Find where the given text appears and provide that cell's center as [X, Y] coordinate. 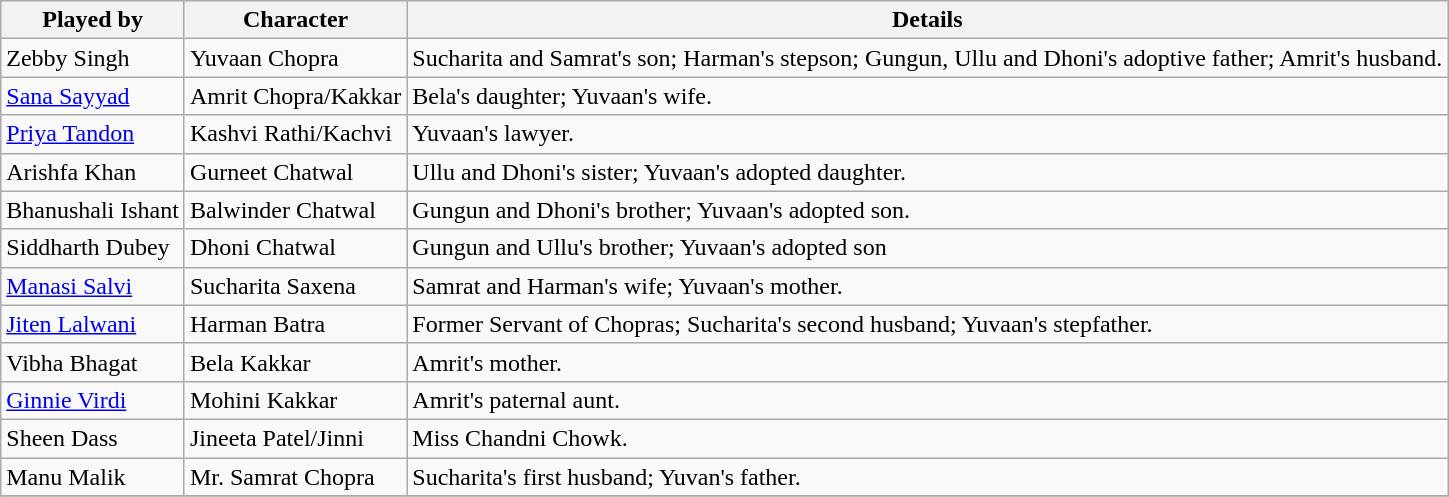
Vibha Bhagat [93, 362]
Arishfa Khan [93, 172]
Gungun and Dhoni's brother; Yuvaan's adopted son. [928, 210]
Ullu and Dhoni's sister; Yuvaan's adopted daughter. [928, 172]
Yuvaan's lawyer. [928, 134]
Sucharita's first husband; Yuvan's father. [928, 477]
Dhoni Chatwal [295, 248]
Sheen Dass [93, 438]
Siddharth Dubey [93, 248]
Bela's daughter; Yuvaan's wife. [928, 96]
Mr. Samrat Chopra [295, 477]
Yuvaan Chopra [295, 58]
Kashvi Rathi/Kachvi [295, 134]
Jineeta Patel/Jinni [295, 438]
Ginnie Virdi [93, 400]
Mohini Kakkar [295, 400]
Miss Chandni Chowk. [928, 438]
Sucharita and Samrat's son; Harman's stepson; Gungun, Ullu and Dhoni's adoptive father; Amrit's husband. [928, 58]
Bhanushali Ishant [93, 210]
Amrit Chopra/Kakkar [295, 96]
Sana Sayyad [93, 96]
Jiten Lalwani [93, 324]
Character [295, 20]
Amrit's mother. [928, 362]
Sucharita Saxena [295, 286]
Priya Tandon [93, 134]
Manu Malik [93, 477]
Samrat and Harman's wife; Yuvaan's mother. [928, 286]
Former Servant of Chopras; Sucharita's second husband; Yuvaan's stepfather. [928, 324]
Gurneet Chatwal [295, 172]
Bela Kakkar [295, 362]
Played by [93, 20]
Amrit's paternal aunt. [928, 400]
Harman Batra [295, 324]
Manasi Salvi [93, 286]
Balwinder Chatwal [295, 210]
Details [928, 20]
Zebby Singh [93, 58]
Gungun and Ullu's brother; Yuvaan's adopted son [928, 248]
